Locate the cell with the specified text and output its [X, Y] center coordinate. 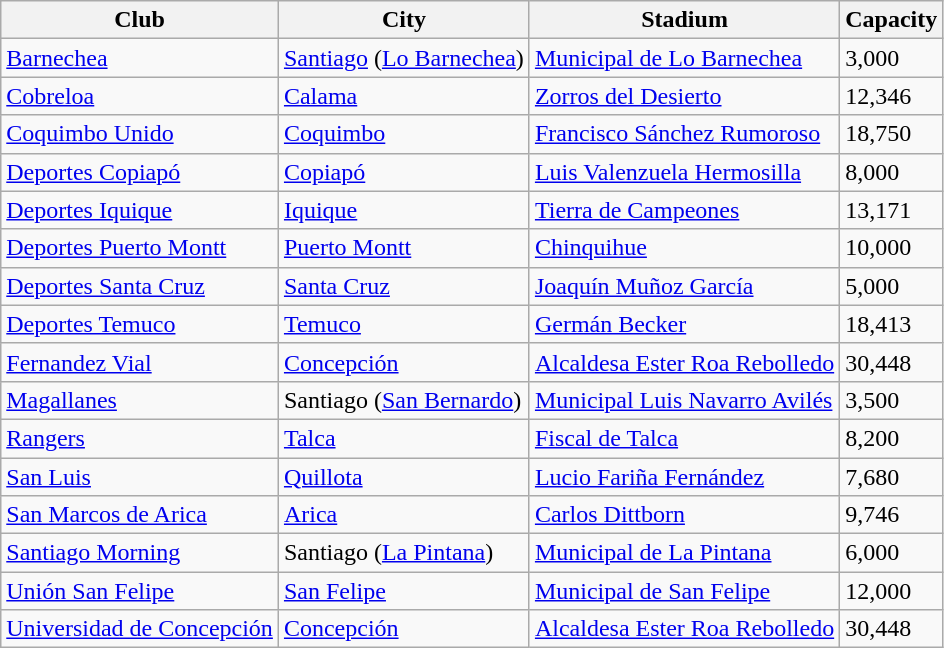
7,680 [892, 477]
Barnechea [140, 58]
San Felipe [404, 591]
Temuco [404, 324]
Coquimbo Unido [140, 134]
Santa Cruz [404, 286]
Deportes Santa Cruz [140, 286]
Deportes Puerto Montt [140, 248]
Calama [404, 96]
Municipal Luis Navarro Avilés [684, 400]
8,000 [892, 172]
Puerto Montt [404, 248]
Coquimbo [404, 134]
Deportes Iquique [140, 210]
18,750 [892, 134]
City [404, 20]
San Marcos de Arica [140, 515]
3,500 [892, 400]
Santiago Morning [140, 553]
Capacity [892, 20]
Municipal de Lo Barnechea [684, 58]
Joaquín Muñoz García [684, 286]
Municipal de San Felipe [684, 591]
Arica [404, 515]
Chinquihue [684, 248]
Francisco Sánchez Rumoroso [684, 134]
Lucio Fariña Fernández [684, 477]
Municipal de La Pintana [684, 553]
Quillota [404, 477]
Zorros del Desierto [684, 96]
Talca [404, 438]
Santiago (Lo Barnechea) [404, 58]
Deportes Copiapó [140, 172]
Copiapó [404, 172]
Santiago (San Bernardo) [404, 400]
8,200 [892, 438]
9,746 [892, 515]
Fernandez Vial [140, 362]
Iquique [404, 210]
10,000 [892, 248]
Carlos Dittborn [684, 515]
5,000 [892, 286]
Fiscal de Talca [684, 438]
Stadium [684, 20]
Germán Becker [684, 324]
13,171 [892, 210]
Magallanes [140, 400]
3,000 [892, 58]
Rangers [140, 438]
Santiago (La Pintana) [404, 553]
Unión San Felipe [140, 591]
Luis Valenzuela Hermosilla [684, 172]
12,000 [892, 591]
Universidad de Concepción [140, 629]
San Luis [140, 477]
Club [140, 20]
Deportes Temuco [140, 324]
Cobreloa [140, 96]
12,346 [892, 96]
18,413 [892, 324]
Tierra de Campeones [684, 210]
6,000 [892, 553]
